Identify which cell holds the provided text, then report its [X, Y] central coordinate. 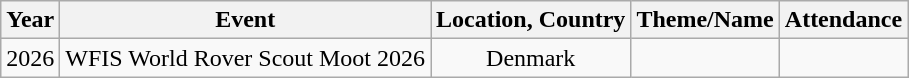
Denmark [530, 58]
Attendance [843, 20]
Location, Country [530, 20]
2026 [30, 58]
Year [30, 20]
WFIS World Rover Scout Moot 2026 [246, 58]
Theme/Name [705, 20]
Event [246, 20]
